Output the [x, y] coordinate of the center of the cell containing the given text.  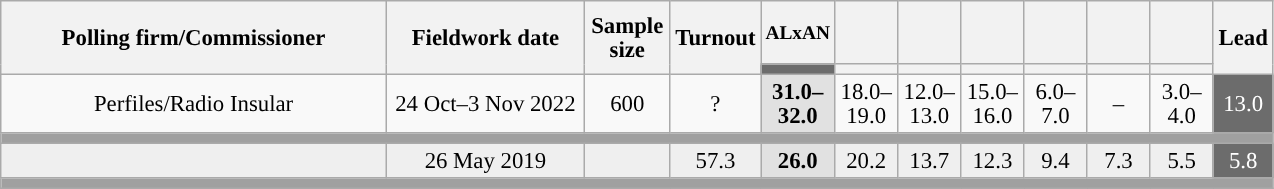
5.8 [1243, 162]
15.0–16.0 [992, 104]
5.5 [1182, 162]
26.0 [798, 162]
20.2 [866, 162]
12.0–13.0 [930, 104]
7.3 [1118, 162]
? [716, 104]
6.0–7.0 [1056, 104]
24 Oct–3 Nov 2022 [485, 104]
9.4 [1056, 162]
13.7 [930, 162]
Turnout [716, 38]
31.0–32.0 [798, 104]
Fieldwork date [485, 38]
13.0 [1243, 104]
Perfiles/Radio Insular [194, 104]
3.0–4.0 [1182, 104]
ALxAN [798, 32]
– [1118, 104]
57.3 [716, 162]
18.0–19.0 [866, 104]
600 [627, 104]
26 May 2019 [485, 162]
Lead [1243, 38]
12.3 [992, 162]
Sample size [627, 38]
Polling firm/Commissioner [194, 38]
